For the text-containing cell, return its midpoint in [X, Y] coordinate format. 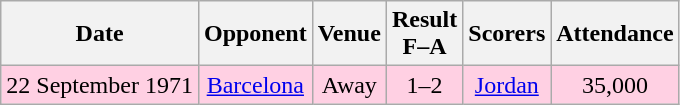
22 September 1971 [100, 85]
35,000 [615, 85]
ResultF–A [424, 34]
Date [100, 34]
Jordan [507, 85]
Barcelona [255, 85]
Away [349, 85]
Venue [349, 34]
Opponent [255, 34]
Attendance [615, 34]
1–2 [424, 85]
Scorers [507, 34]
